Detect which cell encompasses the target text, then output its [X, Y] center coordinate. 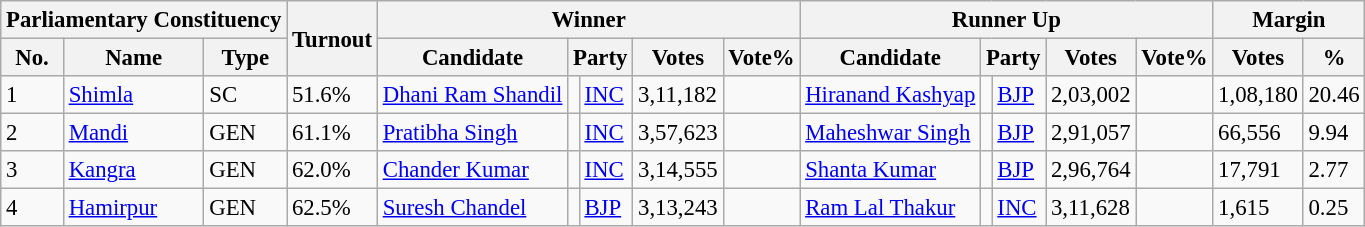
Pratibha Singh [472, 133]
Runner Up [1006, 20]
Maheshwar Singh [890, 133]
Dhani Ram Shandil [472, 95]
3,13,243 [678, 208]
61.1% [332, 133]
3,11,628 [1091, 208]
3,14,555 [678, 170]
2,96,764 [1091, 170]
1,615 [1258, 208]
9.94 [1334, 133]
Kangra [134, 170]
1 [32, 95]
4 [32, 208]
62.5% [332, 208]
2,91,057 [1091, 133]
Chander Kumar [472, 170]
Turnout [332, 38]
51.6% [332, 95]
62.0% [332, 170]
Shimla [134, 95]
Ram Lal Thakur [890, 208]
2,03,002 [1091, 95]
Hamirpur [134, 208]
66,556 [1258, 133]
20.46 [1334, 95]
Name [134, 58]
No. [32, 58]
SC [246, 95]
17,791 [1258, 170]
Shanta Kumar [890, 170]
2 [32, 133]
0.25 [1334, 208]
% [1334, 58]
Winner [588, 20]
Hiranand Kashyap [890, 95]
Suresh Chandel [472, 208]
3,57,623 [678, 133]
3,11,182 [678, 95]
1,08,180 [1258, 95]
Margin [1289, 20]
3 [32, 170]
2.77 [1334, 170]
Parliamentary Constituency [144, 20]
Type [246, 58]
Mandi [134, 133]
